Pinpoint the cell where the given text exists, returning its [X, Y] midpoint coordinate. 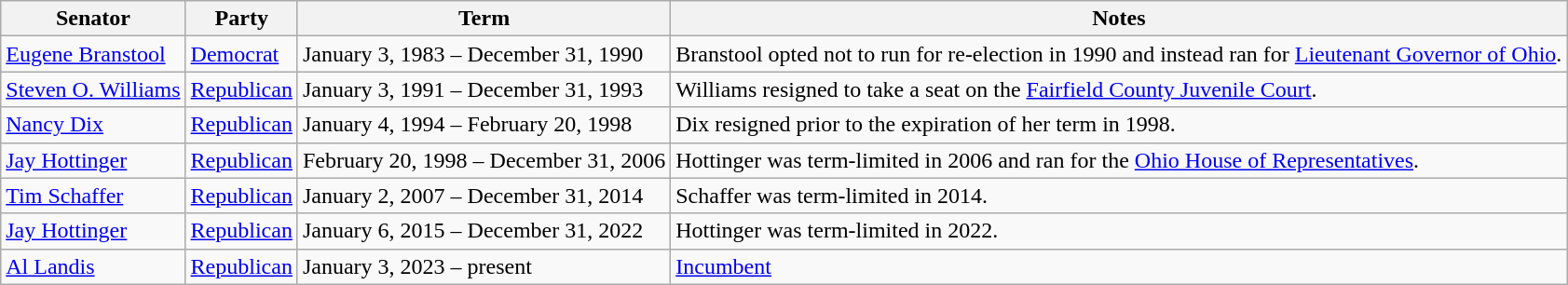
Branstool opted not to run for re-election in 1990 and instead ran for Lieutenant Governor of Ohio. [1119, 54]
Schaffer was term-limited in 2014. [1119, 196]
Tim Schaffer [93, 196]
January 4, 1994 – February 20, 1998 [484, 125]
Incumbent [1119, 266]
Nancy Dix [93, 125]
Al Landis [93, 266]
Hottinger was term-limited in 2022. [1119, 231]
January 3, 1983 – December 31, 1990 [484, 54]
Dix resigned prior to the expiration of her term in 1998. [1119, 125]
January 3, 1991 – December 31, 1993 [484, 89]
Democrat [241, 54]
January 6, 2015 – December 31, 2022 [484, 231]
Steven O. Williams [93, 89]
Term [484, 19]
Senator [93, 19]
Williams resigned to take a seat on the Fairfield County Juvenile Court. [1119, 89]
January 3, 2023 – present [484, 266]
January 2, 2007 – December 31, 2014 [484, 196]
Notes [1119, 19]
Hottinger was term-limited in 2006 and ran for the Ohio House of Representatives. [1119, 160]
Eugene Branstool [93, 54]
Party [241, 19]
February 20, 1998 – December 31, 2006 [484, 160]
